Return [X, Y] of the center of cell containing provided text 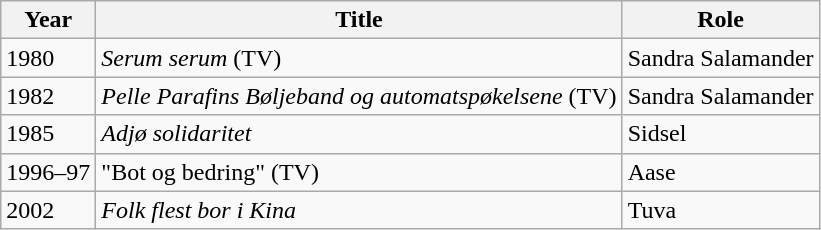
Role [720, 20]
1996–97 [48, 172]
Serum serum (TV) [359, 58]
1982 [48, 96]
"Bot og bedring" (TV) [359, 172]
Sidsel [720, 134]
Tuva [720, 210]
Aase [720, 172]
2002 [48, 210]
Folk flest bor i Kina [359, 210]
Title [359, 20]
Adjø solidaritet [359, 134]
1980 [48, 58]
1985 [48, 134]
Year [48, 20]
Pelle Parafins Bøljeband og automatspøkelsene (TV) [359, 96]
